Capture the cell that displays the provided text and extract its (x, y) central coordinate. 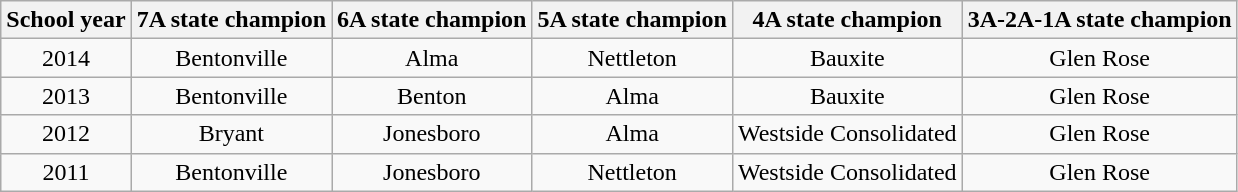
7A state champion (231, 20)
2012 (66, 134)
School year (66, 20)
2013 (66, 96)
5A state champion (632, 20)
4A state champion (847, 20)
Benton (432, 96)
6A state champion (432, 20)
3A-2A-1A state champion (1100, 20)
Bryant (231, 134)
2011 (66, 172)
2014 (66, 58)
